Locate the cell with the specified text and output its (x, y) center coordinate. 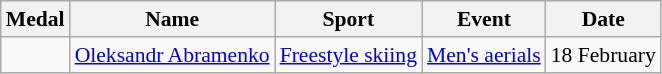
Event (484, 19)
Name (172, 19)
Date (604, 19)
Freestyle skiing (348, 55)
18 February (604, 55)
Sport (348, 19)
Men's aerials (484, 55)
Medal (36, 19)
Oleksandr Abramenko (172, 55)
